From the cell containing the given text, extract its center point as [X, Y] coordinate. 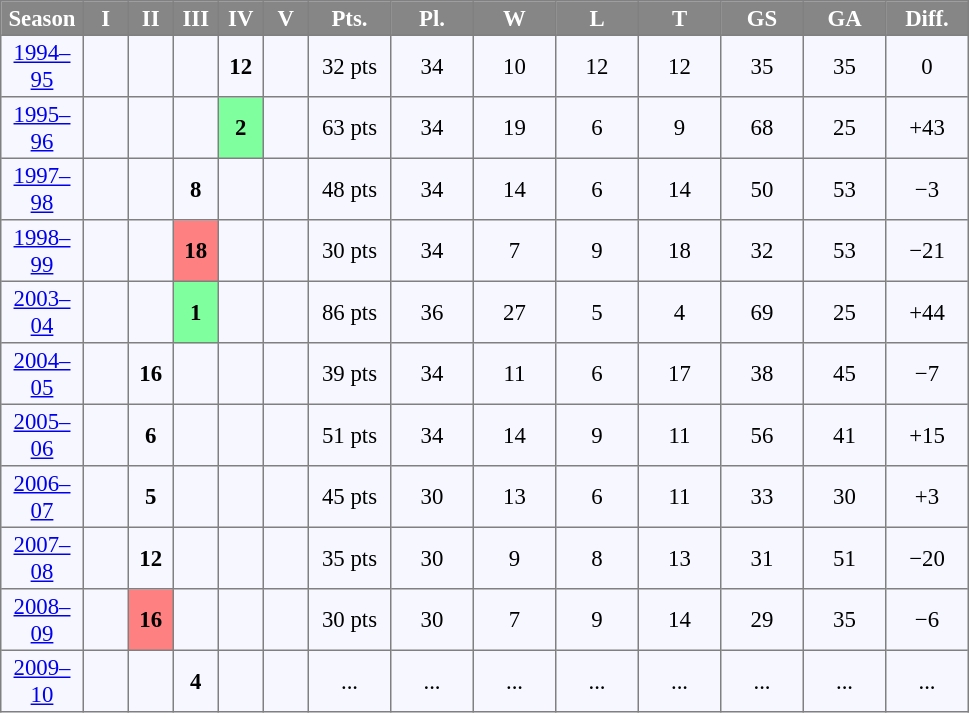
IV [240, 18]
63 pts [349, 128]
45 [844, 374]
2008–09 [42, 620]
+44 [927, 312]
51 [844, 558]
−20 [927, 558]
+15 [927, 435]
32 pts [349, 66]
Diff. [927, 18]
10 [514, 66]
−3 [927, 189]
2003–04 [42, 312]
+3 [927, 497]
29 [762, 620]
Season [42, 18]
38 [762, 374]
2005–06 [42, 435]
56 [762, 435]
50 [762, 189]
2007–08 [42, 558]
V [286, 18]
0 [927, 66]
1 [196, 312]
51 pts [349, 435]
GA [844, 18]
27 [514, 312]
48 pts [349, 189]
GS [762, 18]
41 [844, 435]
−7 [927, 374]
1995–96 [42, 128]
Pl. [432, 18]
1998–99 [42, 251]
I [106, 18]
2 [240, 128]
1994–95 [42, 66]
+43 [927, 128]
33 [762, 497]
II [150, 18]
2006–07 [42, 497]
35 pts [349, 558]
36 [432, 312]
19 [514, 128]
1997–98 [42, 189]
17 [679, 374]
III [196, 18]
39 pts [349, 374]
−21 [927, 251]
45 pts [349, 497]
2009–10 [42, 681]
W [514, 18]
31 [762, 558]
L [597, 18]
68 [762, 128]
2004–05 [42, 374]
−6 [927, 620]
32 [762, 251]
69 [762, 312]
Pts. [349, 18]
T [679, 18]
86 pts [349, 312]
